Search for the cell housing the specified text and yield its [X, Y] center coordinate. 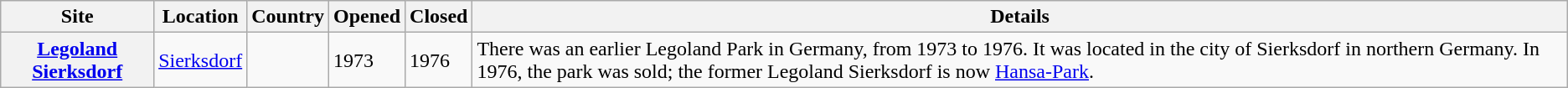
Legoland Sierksdorf [77, 60]
Sierksdorf [201, 60]
Opened [367, 17]
1973 [367, 60]
Details [1020, 17]
Location [201, 17]
1976 [439, 60]
Country [288, 17]
Site [77, 17]
Closed [439, 17]
